From the cell containing the given text, extract its center point as [X, Y] coordinate. 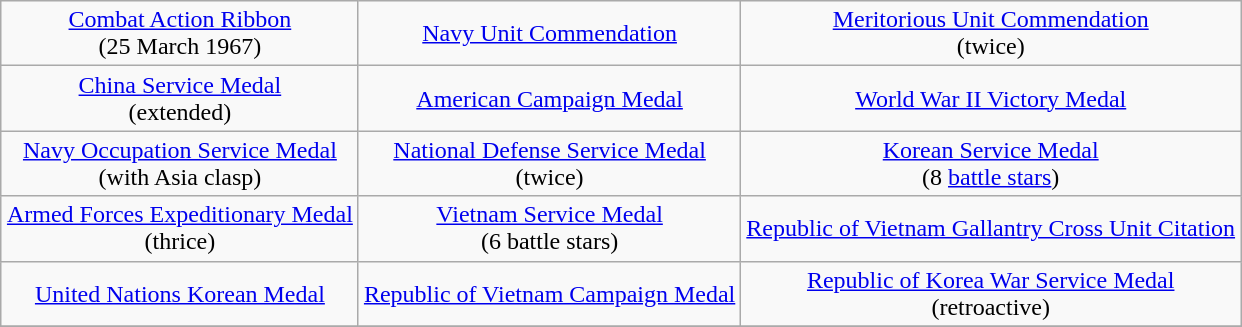
Republic of Korea War Service Medal(retroactive) [991, 294]
China Service Medal(extended) [180, 98]
Republic of Vietnam Campaign Medal [549, 294]
Navy Occupation Service Medal(with Asia clasp) [180, 164]
Vietnam Service Medal(6 battle stars) [549, 228]
National Defense Service Medal(twice) [549, 164]
American Campaign Medal [549, 98]
Navy Unit Commendation [549, 34]
Combat Action Ribbon(25 March 1967) [180, 34]
Korean Service Medal(8 battle stars) [991, 164]
Armed Forces Expeditionary Medal(thrice) [180, 228]
World War II Victory Medal [991, 98]
United Nations Korean Medal [180, 294]
Meritorious Unit Commendation(twice) [991, 34]
Republic of Vietnam Gallantry Cross Unit Citation [991, 228]
